Extract the (X, Y) coordinate from the center of the cell holding the provided text.  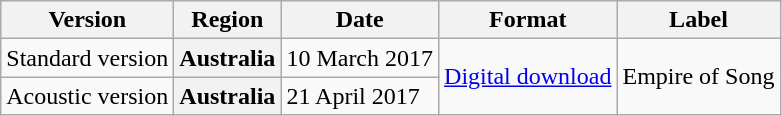
Label (698, 20)
10 March 2017 (360, 58)
Region (228, 20)
Empire of Song (698, 77)
Acoustic version (88, 96)
Standard version (88, 58)
21 April 2017 (360, 96)
Digital download (528, 77)
Version (88, 20)
Format (528, 20)
Date (360, 20)
